Return (x, y) of the center of cell containing provided text 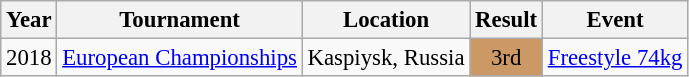
Freestyle 74kg (614, 58)
2018 (29, 58)
Event (614, 20)
Kaspiysk, Russia (386, 58)
Tournament (180, 20)
European Championships (180, 58)
3rd (506, 58)
Result (506, 20)
Year (29, 20)
Location (386, 20)
